Scan for the cell matching the given text and deliver its [x, y] coordinate at center. 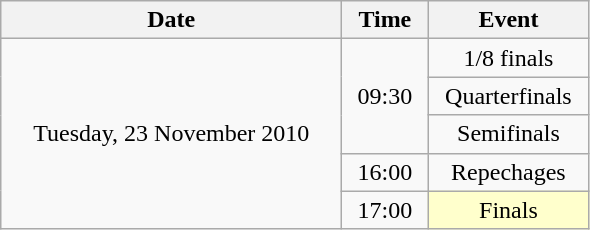
Date [172, 20]
Repechages [508, 172]
Time [385, 20]
Quarterfinals [508, 96]
Tuesday, 23 November 2010 [172, 134]
17:00 [385, 210]
09:30 [385, 96]
1/8 finals [508, 58]
Event [508, 20]
Semifinals [508, 134]
Finals [508, 210]
16:00 [385, 172]
